Detect which cell encompasses the target text, then output its [x, y] center coordinate. 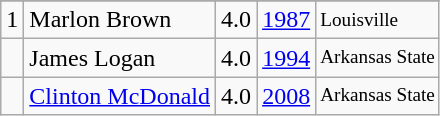
Marlon Brown [120, 20]
1987 [286, 20]
1 [12, 20]
Louisville [378, 20]
Clinton McDonald [120, 96]
James Logan [120, 58]
1994 [286, 58]
2008 [286, 96]
